For the text-containing cell, return its midpoint in [x, y] coordinate format. 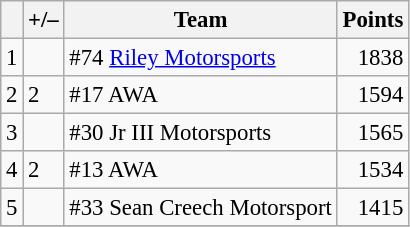
#74 Riley Motorsports [200, 58]
1838 [372, 58]
#17 AWA [200, 95]
Team [200, 20]
3 [12, 133]
4 [12, 170]
#13 AWA [200, 170]
#30 Jr III Motorsports [200, 133]
1534 [372, 170]
1415 [372, 208]
1 [12, 58]
5 [12, 208]
+/– [44, 20]
1594 [372, 95]
1565 [372, 133]
#33 Sean Creech Motorsport [200, 208]
Points [372, 20]
